Determine the (x, y) coordinate at the center of the cell enclosing the given text.  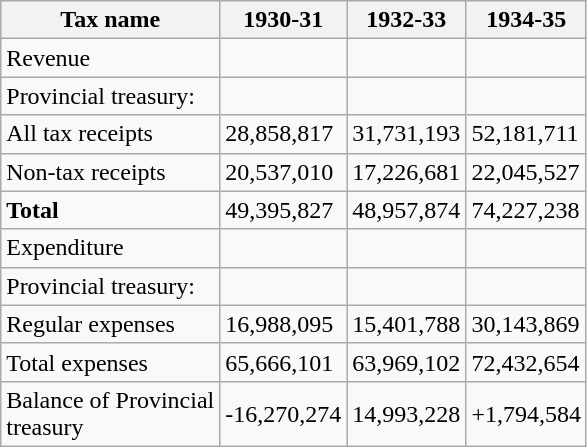
Expenditure (110, 248)
14,993,228 (406, 414)
All tax receipts (110, 134)
52,181,711 (526, 134)
16,988,095 (284, 324)
63,969,102 (406, 362)
48,957,874 (406, 210)
-16,270,274 (284, 414)
20,537,010 (284, 172)
1934-35 (526, 20)
1932-33 (406, 20)
Regular expenses (110, 324)
72,432,654 (526, 362)
28,858,817 (284, 134)
+1,794,584 (526, 414)
Total (110, 210)
Balance of Provincialtreasury (110, 414)
Non-tax receipts (110, 172)
Revenue (110, 58)
31,731,193 (406, 134)
22,045,527 (526, 172)
Tax name (110, 20)
1930-31 (284, 20)
74,227,238 (526, 210)
49,395,827 (284, 210)
65,666,101 (284, 362)
Total expenses (110, 362)
17,226,681 (406, 172)
30,143,869 (526, 324)
15,401,788 (406, 324)
